Pinpoint the cell where the given text exists, returning its [X, Y] midpoint coordinate. 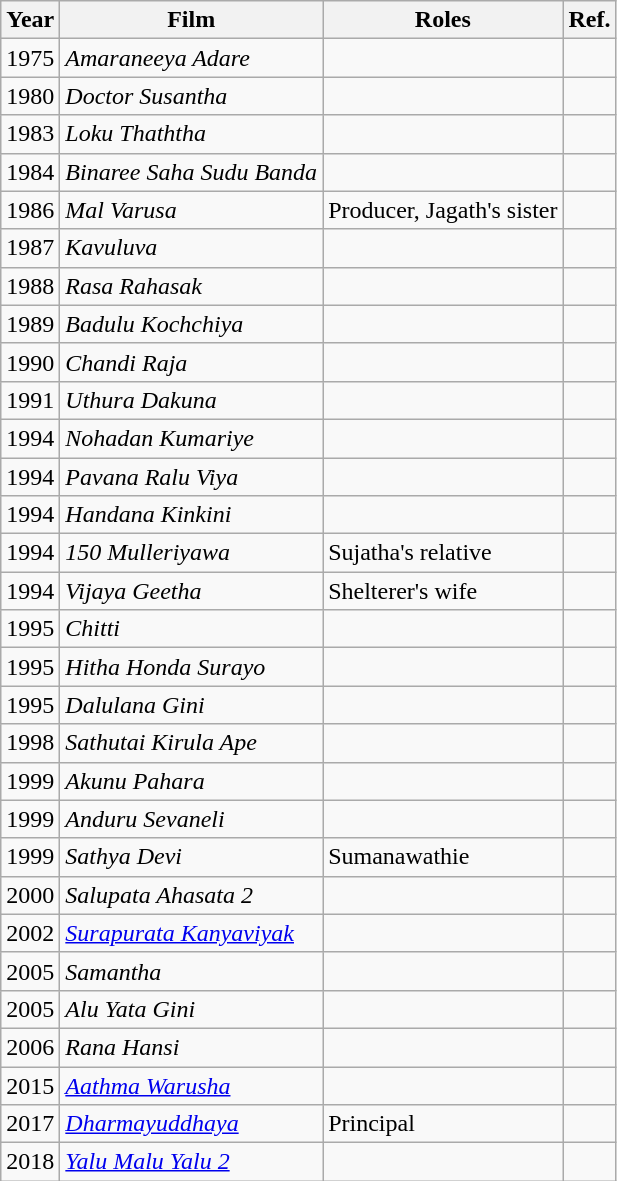
1984 [30, 172]
Akunu Pahara [192, 781]
1975 [30, 58]
Mal Varusa [192, 210]
Chandi Raja [192, 362]
Ref. [590, 20]
Uthura Dakuna [192, 400]
Salupata Ahasata 2 [192, 895]
1980 [30, 96]
Loku Thaththa [192, 134]
Producer, Jagath's sister [443, 210]
Alu Yata Gini [192, 1009]
1998 [30, 743]
1987 [30, 248]
1990 [30, 362]
Doctor Susantha [192, 96]
Vijaya Geetha [192, 591]
Sathutai Kirula Ape [192, 743]
2000 [30, 895]
Rana Hansi [192, 1047]
Pavana Ralu Viya [192, 477]
Shelterer's wife [443, 591]
2015 [30, 1085]
Dalulana Gini [192, 705]
Handana Kinkini [192, 515]
Kavuluva [192, 248]
Year [30, 20]
1983 [30, 134]
Nohadan Kumariye [192, 438]
Sumanawathie [443, 857]
Aathma Warusha [192, 1085]
Chitti [192, 629]
Principal [443, 1124]
1989 [30, 324]
Badulu Kochchiya [192, 324]
2018 [30, 1162]
Hitha Honda Surayo [192, 667]
150 Mulleriyawa [192, 553]
1988 [30, 286]
Binaree Saha Sudu Banda [192, 172]
Rasa Rahasak [192, 286]
2002 [30, 933]
2006 [30, 1047]
Anduru Sevaneli [192, 819]
Samantha [192, 971]
1986 [30, 210]
Film [192, 20]
Yalu Malu Yalu 2 [192, 1162]
Sathya Devi [192, 857]
1991 [30, 400]
Surapurata Kanyaviyak [192, 933]
Sujatha's relative [443, 553]
Amaraneeya Adare [192, 58]
2017 [30, 1124]
Roles [443, 20]
Dharmayuddhaya [192, 1124]
